From the cell containing the given text, extract its center point as [x, y] coordinate. 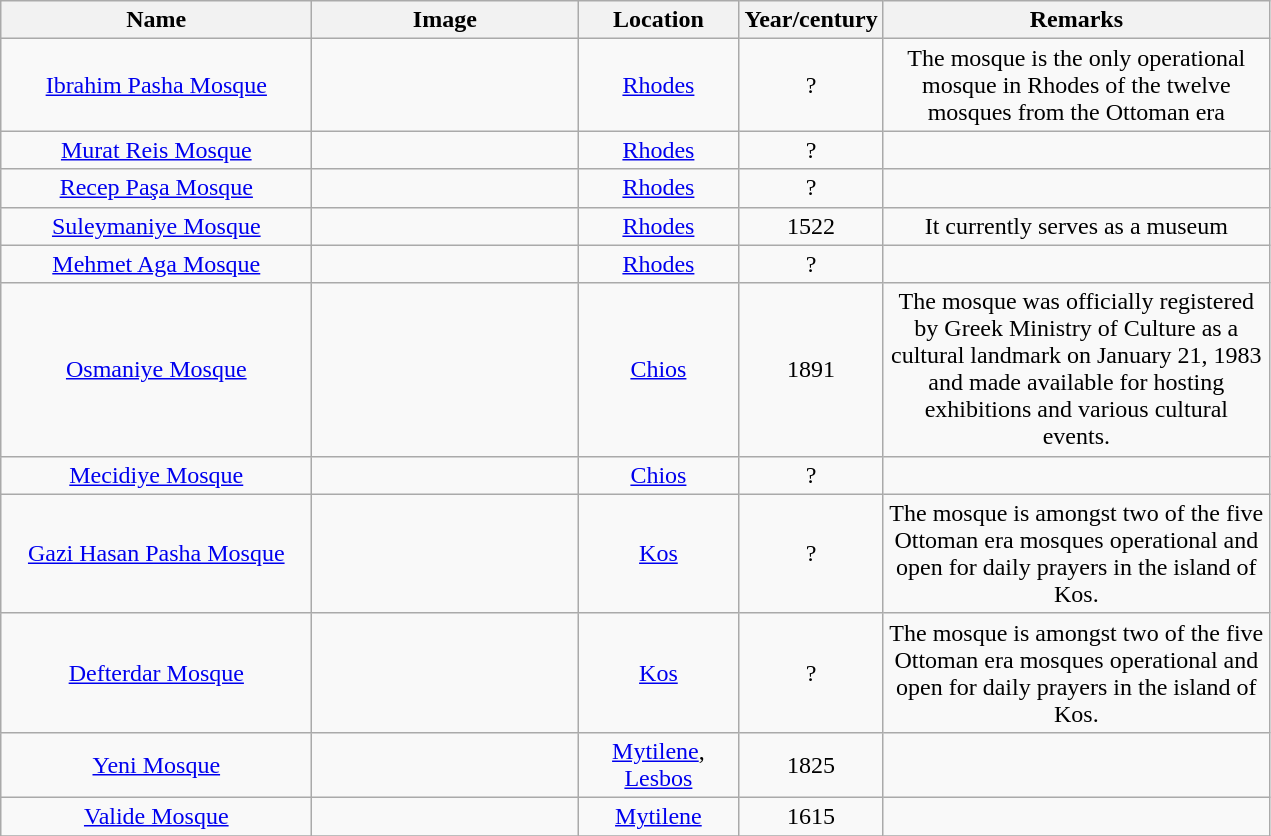
Year/century [811, 20]
Defterdar Mosque [156, 672]
Recep Paşa Mosque [156, 188]
Location [658, 20]
Mehmet Aga Mosque [156, 264]
It currently serves as a museum [1076, 226]
1522 [811, 226]
Remarks [1076, 20]
Gazi Hasan Pasha Mosque [156, 554]
Name [156, 20]
Mytilene [658, 816]
Ibrahim Pasha Mosque [156, 85]
1615 [811, 816]
Mytilene, Lesbos [658, 764]
Yeni Mosque [156, 764]
Suleymaniye Mosque [156, 226]
The mosque is the only operational mosque in Rhodes of the twelve mosques from the Ottoman era [1076, 85]
Osmaniye Mosque [156, 370]
Valide Mosque [156, 816]
Image [445, 20]
1825 [811, 764]
Mecidiye Mosque [156, 475]
Murat Reis Mosque [156, 150]
1891 [811, 370]
